Scan for the cell matching the given text and deliver its (X, Y) coordinate at center. 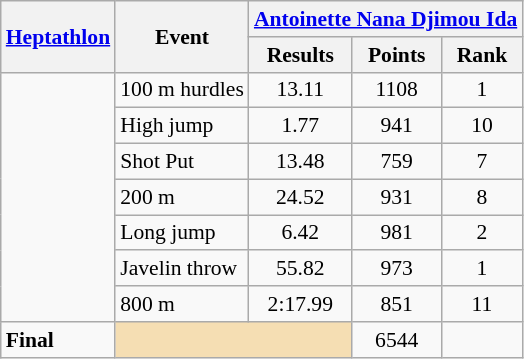
10 (482, 126)
Shot Put (182, 162)
7 (482, 162)
13.11 (300, 90)
2 (482, 233)
High jump (182, 126)
Javelin throw (182, 269)
1108 (397, 90)
6544 (397, 340)
6.42 (300, 233)
Event (182, 36)
Heptathlon (58, 36)
800 m (182, 304)
24.52 (300, 197)
Antoinette Nana Djimou Ida (386, 19)
759 (397, 162)
Long jump (182, 233)
11 (482, 304)
Rank (482, 55)
Final (58, 340)
981 (397, 233)
100 m hurdles (182, 90)
Results (300, 55)
1.77 (300, 126)
2:17.99 (300, 304)
941 (397, 126)
200 m (182, 197)
13.48 (300, 162)
Points (397, 55)
973 (397, 269)
55.82 (300, 269)
931 (397, 197)
851 (397, 304)
8 (482, 197)
